Identify which cell holds the provided text, then report its (x, y) central coordinate. 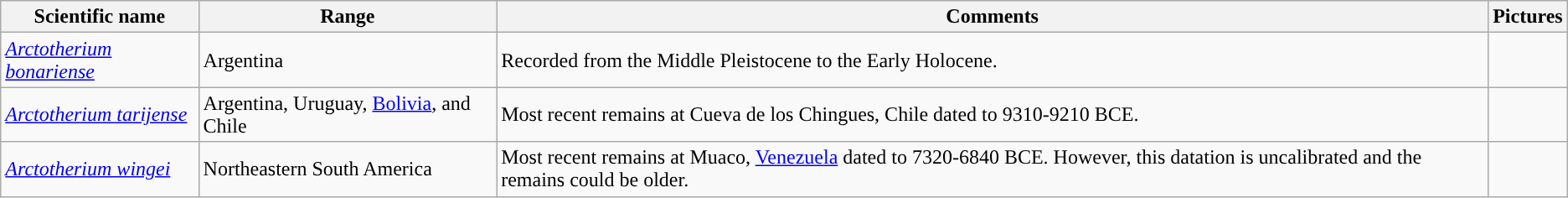
Pictures (1528, 17)
Argentina (348, 60)
Comments (993, 17)
Arctotherium wingei (100, 169)
Scientific name (100, 17)
Recorded from the Middle Pleistocene to the Early Holocene. (993, 60)
Argentina, Uruguay, Bolivia, and Chile (348, 114)
Most recent remains at Cueva de los Chingues, Chile dated to 9310-9210 BCE. (993, 114)
Northeastern South America (348, 169)
Arctotherium tarijense (100, 114)
Range (348, 17)
Arctotherium bonariense (100, 60)
Most recent remains at Muaco, Venezuela dated to 7320-6840 BCE. However, this datation is uncalibrated and the remains could be older. (993, 169)
